Detect which cell encompasses the target text, then output its [x, y] center coordinate. 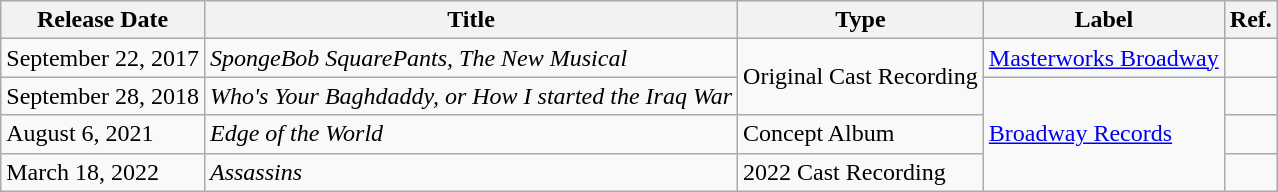
September 22, 2017 [103, 58]
Original Cast Recording [861, 77]
Who's Your Baghdaddy, or How I started the Iraq War [470, 96]
Type [861, 20]
Ref. [1250, 20]
Label [1104, 20]
Masterworks Broadway [1104, 58]
2022 Cast Recording [861, 172]
Broadway Records [1104, 134]
Assassins [470, 172]
August 6, 2021 [103, 134]
SpongeBob SquarePants, The New Musical [470, 58]
March 18, 2022 [103, 172]
Concept Album [861, 134]
Title [470, 20]
Edge of the World [470, 134]
September 28, 2018 [103, 96]
Release Date [103, 20]
